Determine the (X, Y) coordinate at the center of the cell enclosing the given text.  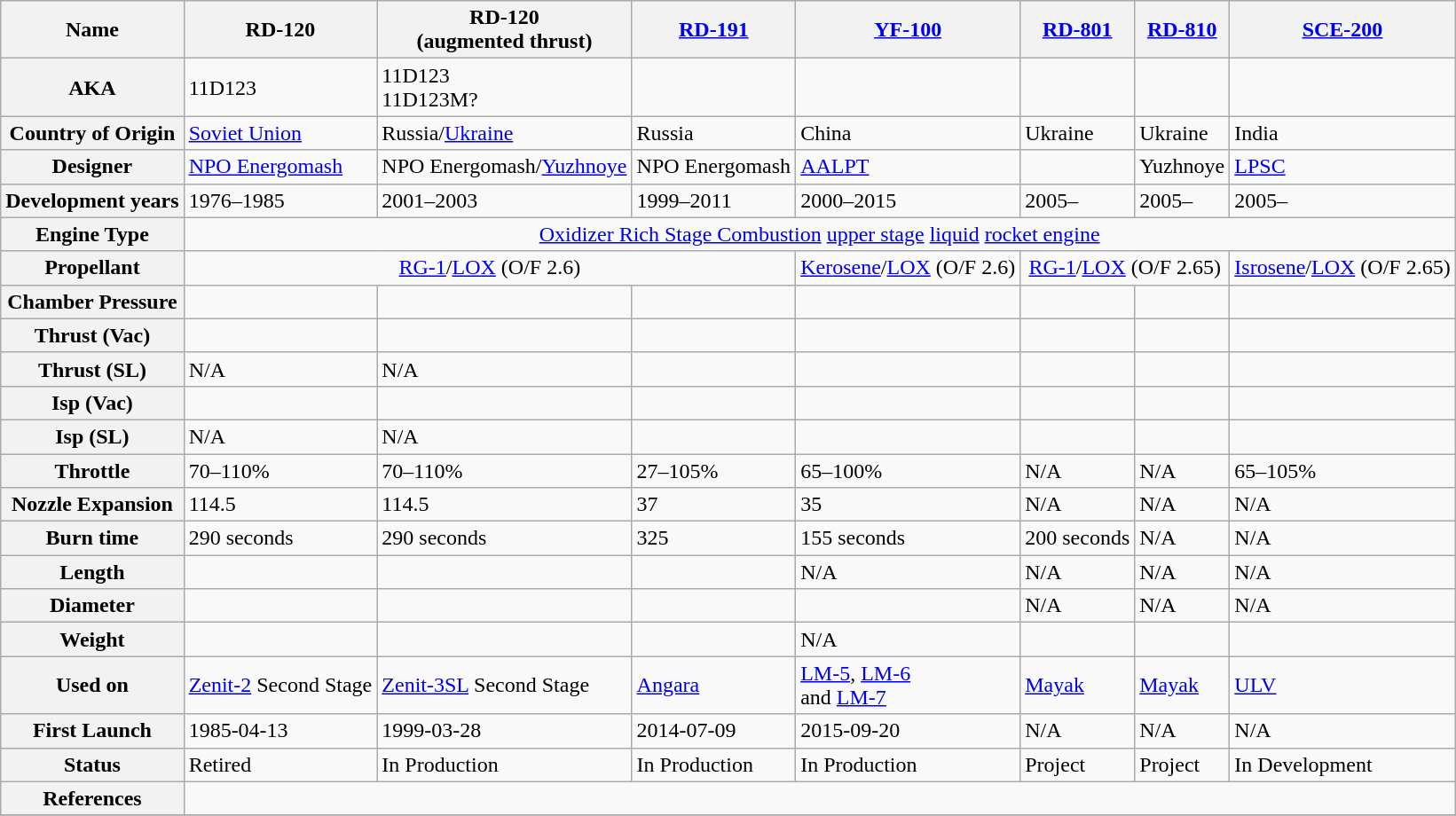
Length (92, 572)
Chamber Pressure (92, 302)
Name (92, 30)
Nozzle Expansion (92, 505)
References (92, 798)
In Development (1342, 765)
Russia (713, 133)
Isp (Vac) (92, 403)
RD-801 (1077, 30)
RD-810 (1182, 30)
65–100% (909, 471)
Yuzhnoye (1182, 167)
Thrust (SL) (92, 369)
Kerosene/LOX (O/F 2.6) (909, 268)
1976–1985 (280, 200)
325 (713, 538)
YF-100 (909, 30)
SCE-200 (1342, 30)
Used on (92, 685)
LM-5, LM-6 and LM-7 (909, 685)
China (909, 133)
Isrosene/LOX (O/F 2.65) (1342, 268)
1999–2011 (713, 200)
Development years (92, 200)
37 (713, 505)
LPSC (1342, 167)
Throttle (92, 471)
RG-1/LOX (O/F 2.6) (490, 268)
200 seconds (1077, 538)
Designer (92, 167)
Isp (SL) (92, 436)
Propellant (92, 268)
65–105% (1342, 471)
NPO Energomash/Yuzhnoye (504, 167)
11D12311D123M? (504, 87)
First Launch (92, 731)
2000–2015 (909, 200)
ULV (1342, 685)
RD-191 (713, 30)
11D123 (280, 87)
Burn time (92, 538)
Diameter (92, 606)
Weight (92, 639)
AKA (92, 87)
Thrust (Vac) (92, 335)
2015-09-20 (909, 731)
2014-07-09 (713, 731)
Oxidizer Rich Stage Combustion upper stage liquid rocket engine (820, 234)
Angara (713, 685)
RG-1/LOX (O/F 2.65) (1125, 268)
155 seconds (909, 538)
Retired (280, 765)
RD-120(augmented thrust) (504, 30)
Soviet Union (280, 133)
RD-120 (280, 30)
India (1342, 133)
35 (909, 505)
Zenit-3SL Second Stage (504, 685)
AALPT (909, 167)
27–105% (713, 471)
1999-03-28 (504, 731)
Country of Origin (92, 133)
Zenit-2 Second Stage (280, 685)
Status (92, 765)
Russia/Ukraine (504, 133)
2001–2003 (504, 200)
1985-04-13 (280, 731)
Engine Type (92, 234)
